For the text-containing cell, return its midpoint in (X, Y) coordinate format. 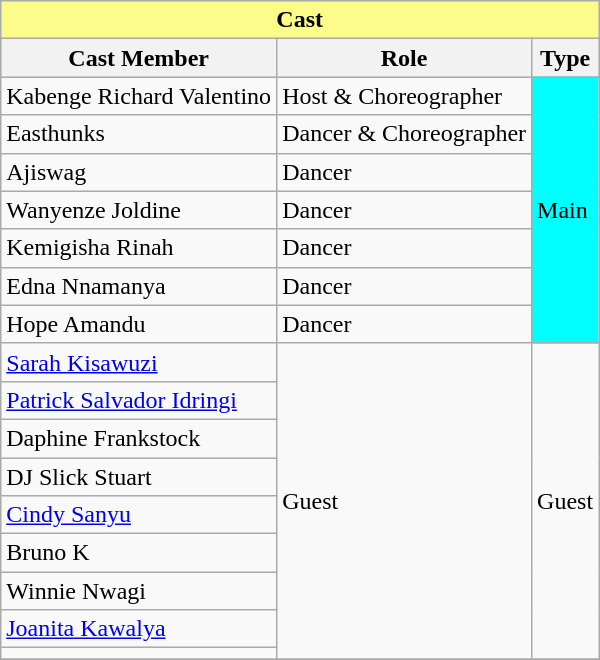
Kabenge Richard Valentino (139, 96)
Dancer & Choreographer (404, 134)
Edna Nnamanya (139, 286)
Host & Choreographer (404, 96)
Kemigisha Rinah (139, 248)
Cast (300, 20)
Sarah Kisawuzi (139, 362)
Role (404, 58)
Bruno K (139, 553)
Cast Member (139, 58)
Patrick Salvador Idringi (139, 400)
Easthunks (139, 134)
Winnie Nwagi (139, 591)
Joanita Kawalya (139, 629)
Wanyenze Joldine (139, 210)
Daphine Frankstock (139, 438)
Main (566, 210)
DJ Slick Stuart (139, 477)
Cindy Sanyu (139, 515)
Hope Amandu (139, 324)
Type (566, 58)
Ajiswag (139, 172)
